Scan for the cell matching the given text and deliver its [x, y] coordinate at center. 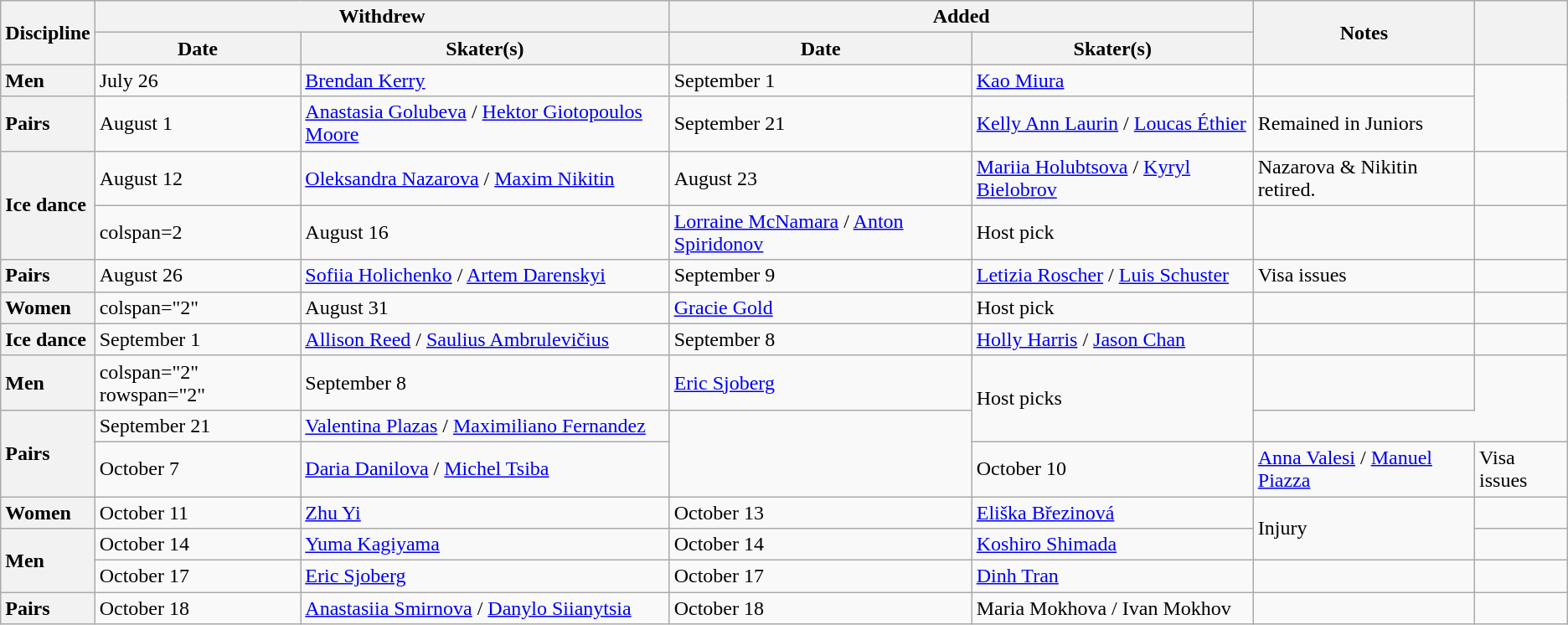
Allison Reed / Saulius Ambrulevičius [485, 339]
August 12 [198, 178]
August 16 [485, 233]
Daria Danilova / Michel Tsiba [485, 469]
Kao Miura [1112, 80]
Brendan Kerry [485, 80]
colspan=2 [198, 233]
Anastasiia Smirnova / Danylo Siianytsia [485, 608]
Host picks [1112, 399]
October 11 [198, 512]
Withdrew [382, 17]
September 9 [821, 276]
Anna Valesi / Manuel Piazza [1364, 469]
Notes [1364, 33]
August 26 [198, 276]
Maria Mokhova / Ivan Mokhov [1112, 608]
Koshiro Shimada [1112, 545]
Mariia Holubtsova / Kyryl Bielobrov [1112, 178]
Letizia Roscher / Luis Schuster [1112, 276]
Holly Harris / Jason Chan [1112, 339]
August 1 [198, 124]
Added [962, 17]
Zhu Yi [485, 512]
Eliška Březinová [1112, 512]
colspan="2" rowspan="2" [198, 382]
August 23 [821, 178]
Valentina Plazas / Maximiliano Fernandez [485, 426]
Anastasia Golubeva / Hektor Giotopoulos Moore [485, 124]
October 7 [198, 469]
Dinh Tran [1112, 576]
October 13 [821, 512]
July 26 [198, 80]
Gracie Gold [821, 307]
October 10 [1112, 469]
Remained in Juniors [1364, 124]
August 31 [485, 307]
Kelly Ann Laurin / Loucas Éthier [1112, 124]
Oleksandra Nazarova / Maxim Nikitin [485, 178]
Injury [1364, 528]
Yuma Kagiyama [485, 545]
Discipline [48, 33]
Nazarova & Nikitin retired. [1364, 178]
Sofiia Holichenko / Artem Darenskyi [485, 276]
Lorraine McNamara / Anton Spiridonov [821, 233]
colspan="2" [198, 307]
